Find where the given text appears and provide that cell's center as (X, Y) coordinate. 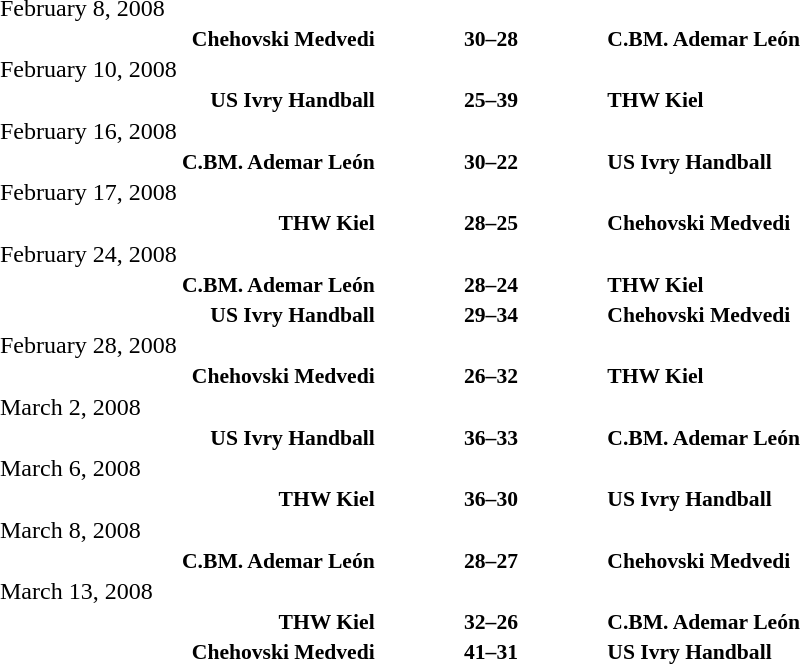
32–26 (492, 622)
28–25 (492, 223)
29–34 (492, 314)
25–39 (492, 100)
28–24 (492, 284)
30–28 (492, 38)
30–22 (492, 162)
36–33 (492, 438)
36–30 (492, 499)
28–27 (492, 560)
26–32 (492, 376)
